Determine the [x, y] coordinate at the center of the cell enclosing the given text.  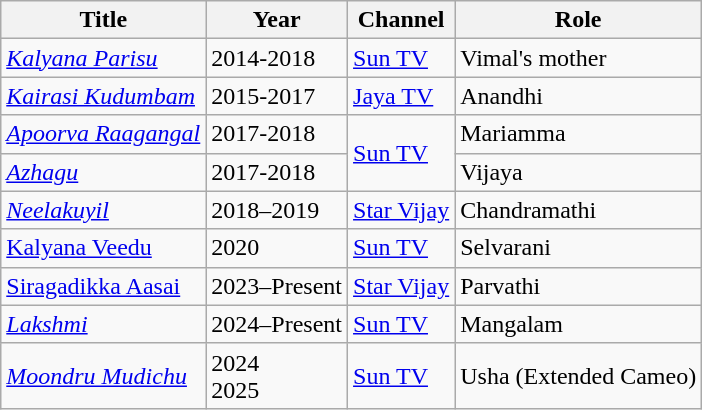
Azhagu [104, 172]
Vimal's mother [578, 58]
Chandramathi [578, 210]
2023–Present [277, 286]
2020 [277, 248]
Parvathi [578, 286]
Siragadikka Aasai [104, 286]
Usha (Extended Cameo) [578, 376]
Title [104, 20]
2018–2019 [277, 210]
Kalyana Veedu [104, 248]
Year [277, 20]
Jaya TV [402, 96]
Moondru Mudichu [104, 376]
Kalyana Parisu [104, 58]
Lakshmi [104, 324]
2014-2018 [277, 58]
2015-2017 [277, 96]
Kairasi Kudumbam [104, 96]
Anandhi [578, 96]
Mangalam [578, 324]
Neelakuyil [104, 210]
Role [578, 20]
2024–Present [277, 324]
2024 2025 [277, 376]
Mariamma [578, 134]
Selvarani [578, 248]
Channel [402, 20]
Apoorva Raagangal [104, 134]
Vijaya [578, 172]
